Pinpoint the cell where the given text exists, returning its [x, y] midpoint coordinate. 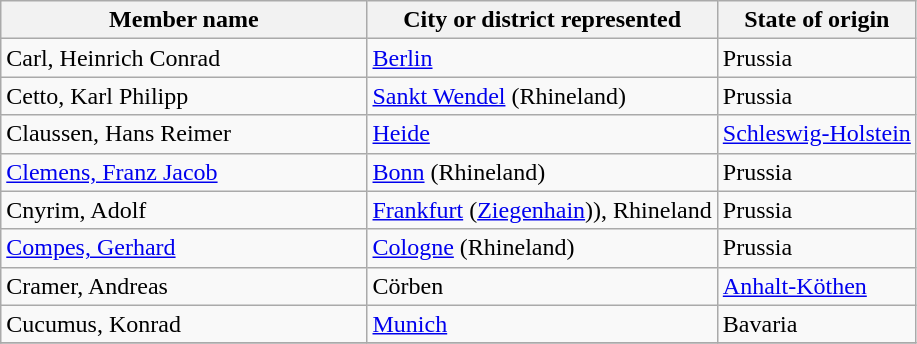
Bonn (Rhineland) [542, 172]
Cnyrim, Adolf [184, 210]
Cörben [542, 286]
Frankfurt (Ziegenhain)), Rhineland [542, 210]
Compes, Gerhard [184, 248]
Member name [184, 20]
Munich [542, 324]
Claussen, Hans Reimer [184, 134]
State of origin [816, 20]
Anhalt-Köthen [816, 286]
Bavaria [816, 324]
City or district represented [542, 20]
Cramer, Andreas [184, 286]
Cucumus, Konrad [184, 324]
Sankt Wendel (Rhineland) [542, 96]
Schleswig-Holstein [816, 134]
Cetto, Karl Philipp [184, 96]
Berlin [542, 58]
Clemens, Franz Jacob [184, 172]
Carl, Heinrich Conrad [184, 58]
Cologne (Rhineland) [542, 248]
Heide [542, 134]
